Pinpoint the cell where the given text exists, returning its [x, y] midpoint coordinate. 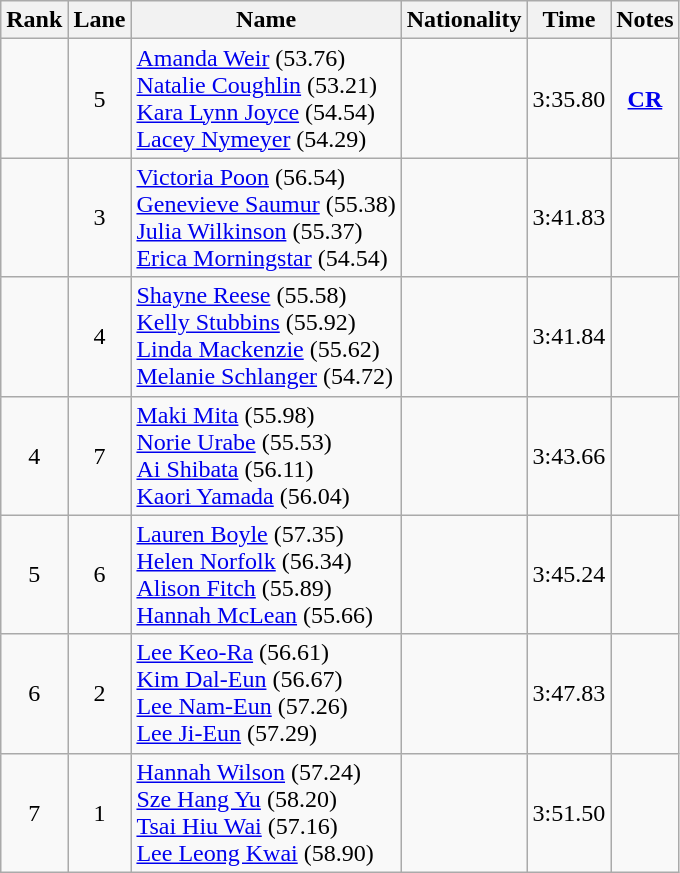
Lane [100, 20]
2 [100, 694]
Amanda Weir (53.76) Natalie Coughlin (53.21) Kara Lynn Joyce (54.54) Lacey Nymeyer (54.29) [266, 98]
CR [645, 98]
Time [569, 20]
3:41.83 [569, 218]
Nationality [464, 20]
1 [100, 812]
3:45.24 [569, 574]
Victoria Poon (56.54) Genevieve Saumur (55.38) Julia Wilkinson (55.37) Erica Morningstar (54.54) [266, 218]
Notes [645, 20]
Name [266, 20]
Shayne Reese (55.58) Kelly Stubbins (55.92) Linda Mackenzie (55.62) Melanie Schlanger (54.72) [266, 336]
Hannah Wilson (57.24) Sze Hang Yu (58.20) Tsai Hiu Wai (57.16) Lee Leong Kwai (58.90) [266, 812]
3 [100, 218]
3:43.66 [569, 456]
3:41.84 [569, 336]
3:35.80 [569, 98]
Maki Mita (55.98) Norie Urabe (55.53) Ai Shibata (56.11) Kaori Yamada (56.04) [266, 456]
3:47.83 [569, 694]
Lauren Boyle (57.35) Helen Norfolk (56.34) Alison Fitch (55.89) Hannah McLean (55.66) [266, 574]
3:51.50 [569, 812]
Lee Keo-Ra (56.61) Kim Dal-Eun (56.67) Lee Nam-Eun (57.26) Lee Ji-Eun (57.29) [266, 694]
Rank [34, 20]
